Identify which cell holds the provided text, then report its [x, y] central coordinate. 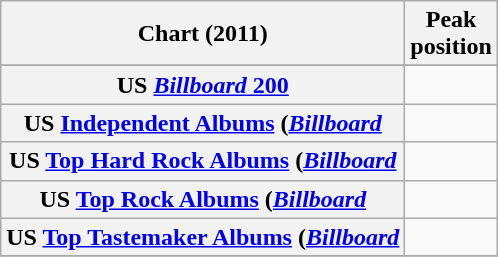
US Top Rock Albums (Billboard [203, 199]
US Top Tastemaker Albums (Billboard [203, 237]
US Independent Albums (Billboard [203, 123]
Chart (2011) [203, 34]
US Top Hard Rock Albums (Billboard [203, 161]
US Billboard 200 [203, 85]
Peakposition [451, 34]
